Detect which cell encompasses the target text, then output its (X, Y) center coordinate. 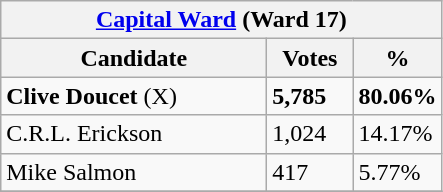
Votes (310, 58)
80.06% (398, 96)
Capital Ward (Ward 17) (222, 20)
Clive Doucet (X) (134, 96)
% (398, 58)
5.77% (398, 172)
5,785 (310, 96)
Mike Salmon (134, 172)
14.17% (398, 134)
C.R.L. Erickson (134, 134)
1,024 (310, 134)
Candidate (134, 58)
417 (310, 172)
